Return (X, Y) of the center of cell containing provided text 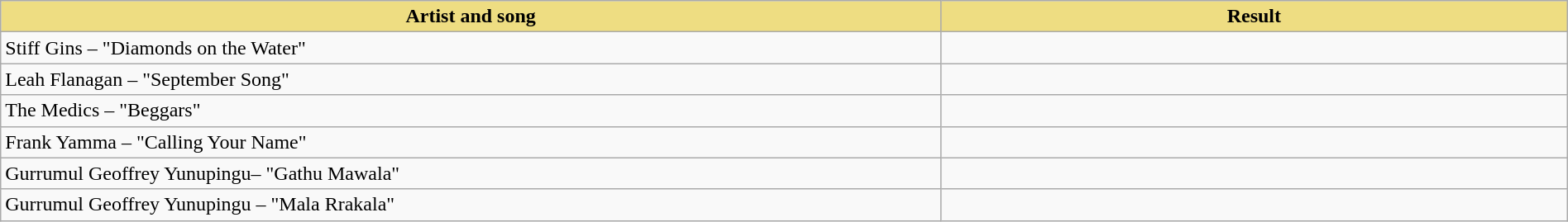
Stiff Gins – "Diamonds on the Water" (471, 48)
Gurrumul Geoffrey Yunupingu– "Gathu Mawala" (471, 173)
Artist and song (471, 17)
Leah Flanagan – "September Song" (471, 79)
Result (1254, 17)
Gurrumul Geoffrey Yunupingu – "Mala Rrakala" (471, 205)
Frank Yamma – "Calling Your Name" (471, 142)
The Medics – "Beggars" (471, 111)
